Extract the [x, y] coordinate from the center of the cell holding the provided text.  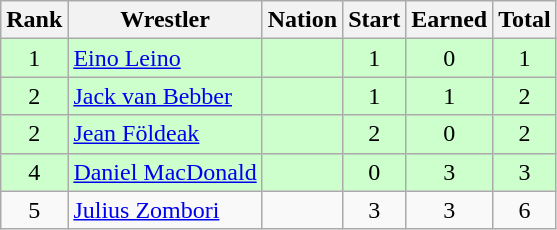
Julius Zombori [165, 210]
Jack van Bebber [165, 96]
Total [525, 20]
Daniel MacDonald [165, 172]
Start [374, 20]
Eino Leino [165, 58]
5 [34, 210]
Earned [450, 20]
4 [34, 172]
6 [525, 210]
Wrestler [165, 20]
Jean Földeak [165, 134]
Nation [302, 20]
Rank [34, 20]
